Detect which cell encompasses the target text, then output its (X, Y) center coordinate. 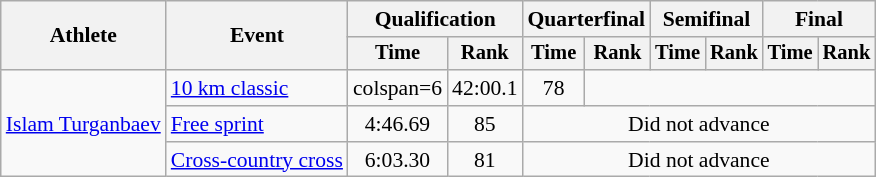
Event (257, 36)
Semifinal (706, 19)
Final (819, 19)
Did not advance (700, 124)
Islam Turganbaev (84, 124)
Quarterfinal (587, 19)
85 (484, 124)
10 km classic (257, 88)
Free sprint (257, 124)
4:46.69 (398, 124)
Qualification (436, 19)
colspan=6 (398, 88)
42:00.1 (484, 88)
78 (554, 88)
Athlete (84, 36)
